From the cell containing the given text, extract its center point as [X, Y] coordinate. 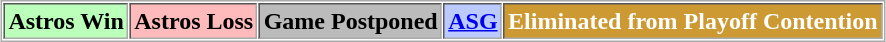
Astros Loss [194, 21]
Eliminated from Playoff Contention [694, 21]
ASG [473, 21]
Astros Win [66, 21]
Game Postponed [350, 21]
